Scan for the cell matching the given text and deliver its [X, Y] coordinate at center. 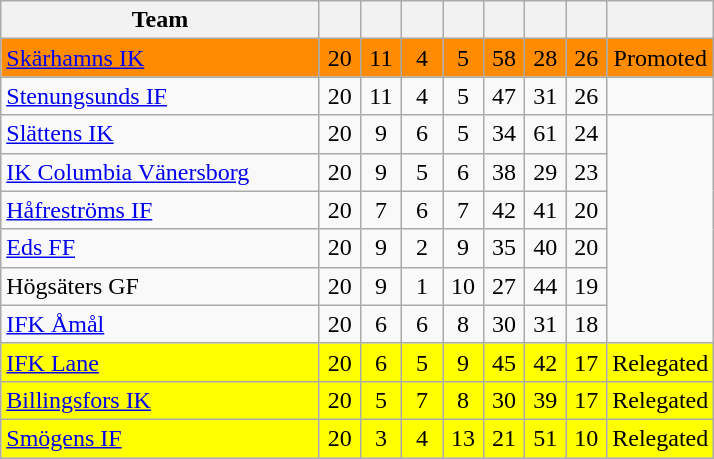
IFK Åmål [160, 324]
Team [160, 20]
Stenungsunds IF [160, 96]
35 [504, 248]
28 [546, 58]
29 [546, 172]
IK Columbia Vänersborg [160, 172]
Skärhamns IK [160, 58]
41 [546, 210]
38 [504, 172]
40 [546, 248]
IFK Lane [160, 362]
45 [504, 362]
Håfreströms IF [160, 210]
23 [586, 172]
2 [422, 248]
47 [504, 96]
Promoted [660, 58]
3 [380, 438]
34 [504, 134]
Eds FF [160, 248]
13 [462, 438]
58 [504, 58]
19 [586, 286]
Smögens IF [160, 438]
Slättens IK [160, 134]
Billingsfors IK [160, 400]
24 [586, 134]
27 [504, 286]
1 [422, 286]
51 [546, 438]
18 [586, 324]
Högsäters GF [160, 286]
61 [546, 134]
39 [546, 400]
21 [504, 438]
44 [546, 286]
